For the text-containing cell, return its midpoint in [x, y] coordinate format. 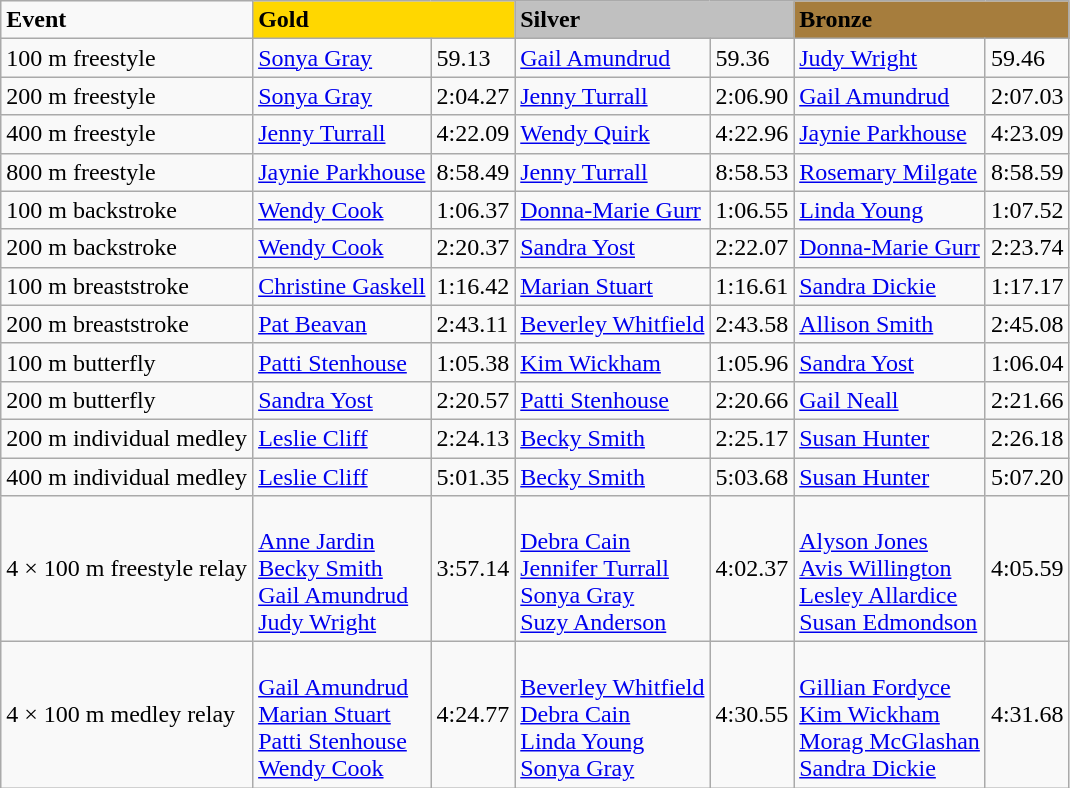
4:30.55 [752, 715]
100 m freestyle [127, 58]
Rosemary Milgate [890, 172]
2:45.08 [1027, 324]
Gillian FordyceKim WickhamMorag McGlashanSandra Dickie [890, 715]
2:20.66 [752, 400]
2:04.27 [473, 96]
Judy Wright [890, 58]
8:58.53 [752, 172]
200 m breaststroke [127, 324]
800 m freestyle [127, 172]
1:05.96 [752, 362]
1:06.37 [473, 210]
8:58.49 [473, 172]
4:05.59 [1027, 569]
Bronze [932, 20]
Christine Gaskell [342, 286]
5:01.35 [473, 477]
2:21.66 [1027, 400]
400 m individual medley [127, 477]
Gail AmundrudMarian StuartPatti StenhouseWendy Cook [342, 715]
4:23.09 [1027, 134]
100 m breaststroke [127, 286]
2:20.37 [473, 248]
2:20.57 [473, 400]
59.36 [752, 58]
59.13 [473, 58]
2:07.03 [1027, 96]
200 m individual medley [127, 438]
4 × 100 m freestyle relay [127, 569]
400 m freestyle [127, 134]
Anne JardinBecky SmithGail AmundrudJudy Wright [342, 569]
5:07.20 [1027, 477]
4:24.77 [473, 715]
1:06.04 [1027, 362]
100 m butterfly [127, 362]
Marian Stuart [612, 286]
4:22.96 [752, 134]
200 m backstroke [127, 248]
5:03.68 [752, 477]
2:43.58 [752, 324]
Wendy Quirk [612, 134]
Silver [654, 20]
2:26.18 [1027, 438]
Kim Wickham [612, 362]
1:17.17 [1027, 286]
1:07.52 [1027, 210]
3:57.14 [473, 569]
4:31.68 [1027, 715]
1:16.61 [752, 286]
Debra CainJennifer TurrallSonya GraySuzy Anderson [612, 569]
Alyson JonesAvis WillingtonLesley AllardiceSusan Edmondson [890, 569]
Sandra Dickie [890, 286]
2:25.17 [752, 438]
2:22.07 [752, 248]
Gail Neall [890, 400]
Beverley WhitfieldDebra CainLinda YoungSonya Gray [612, 715]
Event [127, 20]
Gold [384, 20]
4:02.37 [752, 569]
2:24.13 [473, 438]
2:43.11 [473, 324]
1:05.38 [473, 362]
8:58.59 [1027, 172]
1:16.42 [473, 286]
Allison Smith [890, 324]
1:06.55 [752, 210]
59.46 [1027, 58]
2:23.74 [1027, 248]
4 × 100 m medley relay [127, 715]
200 m butterfly [127, 400]
Linda Young [890, 210]
4:22.09 [473, 134]
2:06.90 [752, 96]
100 m backstroke [127, 210]
Pat Beavan [342, 324]
200 m freestyle [127, 96]
Beverley Whitfield [612, 324]
